Locate the cell with the specified text and output its (x, y) center coordinate. 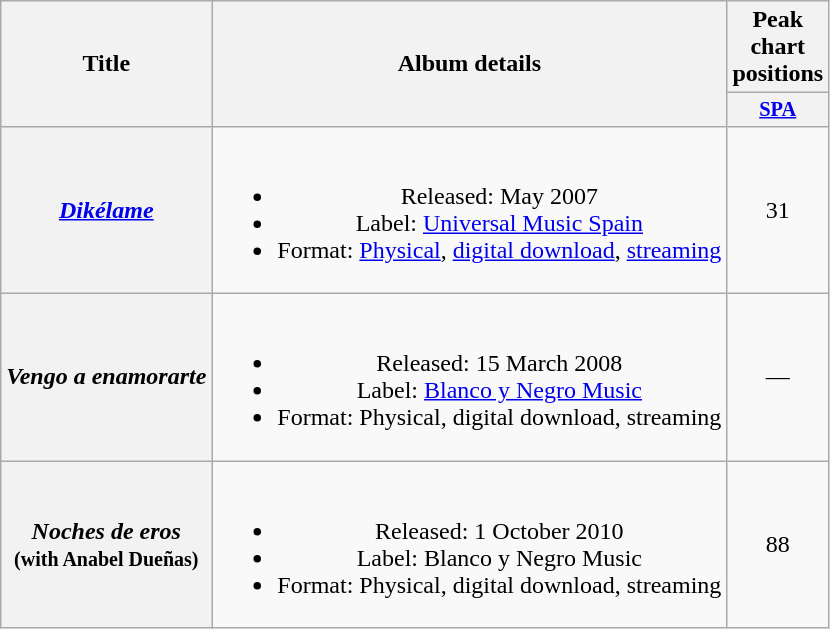
Released: 15 March 2008Label: Blanco y Negro MusicFormat: Physical, digital download, streaming (470, 378)
Released: 1 October 2010Label: Blanco y Negro MusicFormat: Physical, digital download, streaming (470, 544)
Noches de eros(with Anabel Dueñas) (106, 544)
— (778, 378)
SPA (778, 110)
Vengo a enamorarte (106, 378)
88 (778, 544)
Title (106, 64)
Album details (470, 64)
Released: May 2007Label: Universal Music SpainFormat: Physical, digital download, streaming (470, 210)
Dikélame (106, 210)
31 (778, 210)
Peak chartpositions (778, 47)
